Return the (X, Y) coordinate for the center point of the cell that contains the specified text.  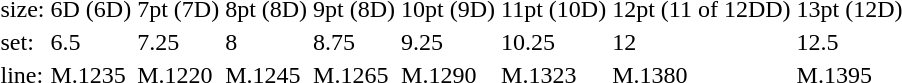
12 (702, 42)
8 (266, 42)
9.25 (448, 42)
7.25 (178, 42)
6.5 (91, 42)
8.75 (354, 42)
10.25 (554, 42)
